Determine the [x, y] coordinate at the center of the cell enclosing the given text.  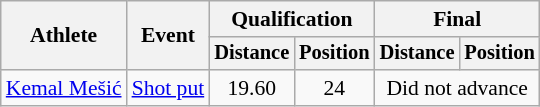
Kemal Mešić [64, 88]
Qualification [292, 19]
24 [334, 88]
Shot put [168, 88]
Event [168, 36]
Athlete [64, 36]
Final [458, 19]
Did not advance [458, 88]
19.60 [252, 88]
